Determine the (X, Y) coordinate at the center of the cell enclosing the given text.  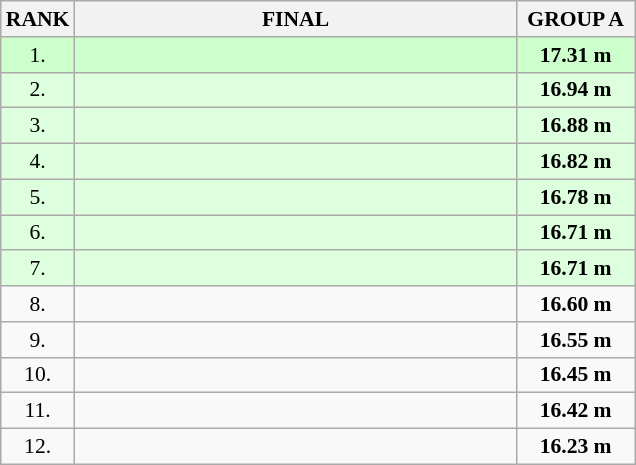
2. (38, 90)
16.60 m (576, 304)
16.23 m (576, 447)
16.94 m (576, 90)
1. (38, 55)
16.45 m (576, 375)
16.82 m (576, 162)
FINAL (295, 19)
16.88 m (576, 126)
6. (38, 233)
17.31 m (576, 55)
3. (38, 126)
7. (38, 269)
11. (38, 411)
GROUP A (576, 19)
12. (38, 447)
9. (38, 340)
4. (38, 162)
16.42 m (576, 411)
8. (38, 304)
16.55 m (576, 340)
5. (38, 197)
16.78 m (576, 197)
RANK (38, 19)
10. (38, 375)
